Determine the [X, Y] coordinate at the center of the cell enclosing the given text.  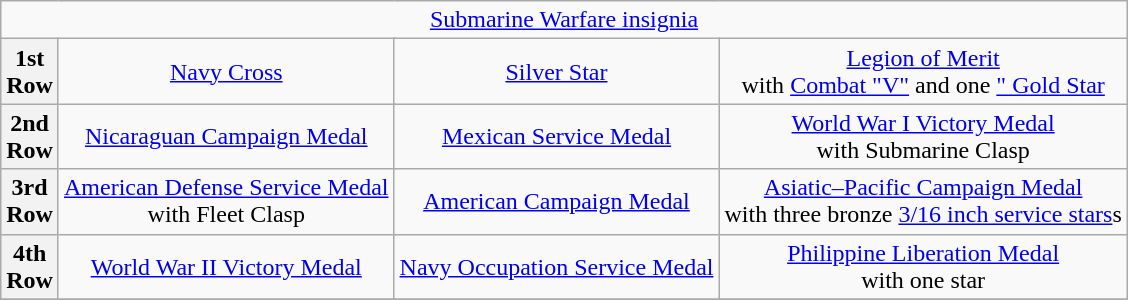
Navy Cross [226, 72]
4th Row [30, 266]
World War I Victory Medal with Submarine Clasp [923, 136]
Mexican Service Medal [556, 136]
Asiatic–Pacific Campaign Medal with three bronze 3/16 inch service starss [923, 202]
World War II Victory Medal [226, 266]
Philippine Liberation Medal with one star [923, 266]
2nd Row [30, 136]
Silver Star [556, 72]
3rd Row [30, 202]
American Campaign Medal [556, 202]
Navy Occupation Service Medal [556, 266]
Submarine Warfare insignia [564, 20]
1st Row [30, 72]
Nicaraguan Campaign Medal [226, 136]
American Defense Service Medal with Fleet Clasp [226, 202]
Legion of Merit with Combat "V" and one " Gold Star [923, 72]
